Search for the cell housing the specified text and yield its [x, y] center coordinate. 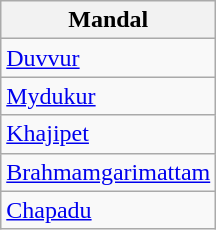
Mandal [108, 20]
Chapadu [108, 210]
Duvvur [108, 58]
Khajipet [108, 134]
Brahmamgarimattam [108, 172]
Mydukur [108, 96]
